Return [X, Y] of the center of cell containing provided text 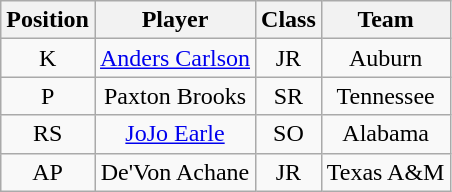
Paxton Brooks [174, 96]
Team [386, 20]
Class [289, 20]
SR [289, 96]
Player [174, 20]
Auburn [386, 58]
RS [48, 134]
Texas A&M [386, 172]
Position [48, 20]
K [48, 58]
AP [48, 172]
Alabama [386, 134]
SO [289, 134]
Anders Carlson [174, 58]
JoJo Earle [174, 134]
Tennessee [386, 96]
De'Von Achane [174, 172]
P [48, 96]
